Scan for the cell matching the given text and deliver its (X, Y) coordinate at center. 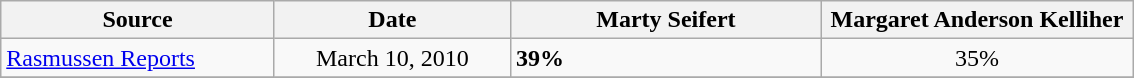
35% (976, 58)
Marty Seifert (666, 20)
Source (138, 20)
39% (666, 58)
Date (392, 20)
Rasmussen Reports (138, 58)
Margaret Anderson Kelliher (976, 20)
March 10, 2010 (392, 58)
